Output the (X, Y) coordinate of the center of the cell containing the given text.  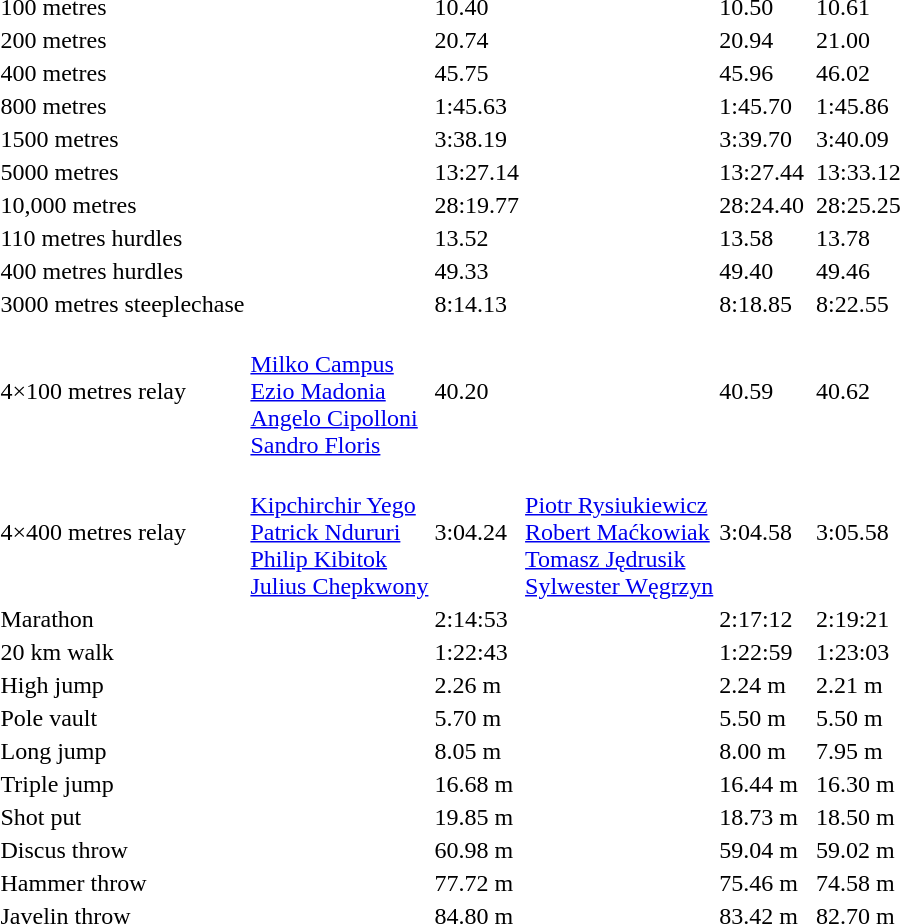
3:04.58 (762, 532)
3:39.70 (762, 139)
75.46 m (762, 883)
8:14.13 (477, 304)
45.96 (762, 73)
8:18.85 (762, 304)
3:04.24 (477, 532)
8.00 m (762, 751)
45.75 (477, 73)
8.05 m (477, 751)
1:22:59 (762, 652)
49.40 (762, 271)
5.70 m (477, 718)
2.24 m (762, 685)
Milko CampusEzio MadoniaAngelo CipolloniSandro Floris (340, 391)
13:27.44 (762, 172)
20.74 (477, 40)
20.94 (762, 40)
16.68 m (477, 784)
13.52 (477, 238)
1:22:43 (477, 652)
19.85 m (477, 817)
16.44 m (762, 784)
13.58 (762, 238)
40.20 (477, 391)
60.98 m (477, 850)
49.33 (477, 271)
Piotr RysiukiewiczRobert MaćkowiakTomasz JędrusikSylwester Węgrzyn (620, 532)
1:45.70 (762, 106)
77.72 m (477, 883)
5.50 m (762, 718)
40.59 (762, 391)
18.73 m (762, 817)
59.04 m (762, 850)
28:19.77 (477, 205)
28:24.40 (762, 205)
13:27.14 (477, 172)
1:45.63 (477, 106)
2:17:12 (762, 619)
2.26 m (477, 685)
Kipchirchir YegoPatrick NdururiPhilip KibitokJulius Chepkwony (340, 532)
3:38.19 (477, 139)
2:14:53 (477, 619)
